Pinpoint the cell where the given text exists, returning its [x, y] midpoint coordinate. 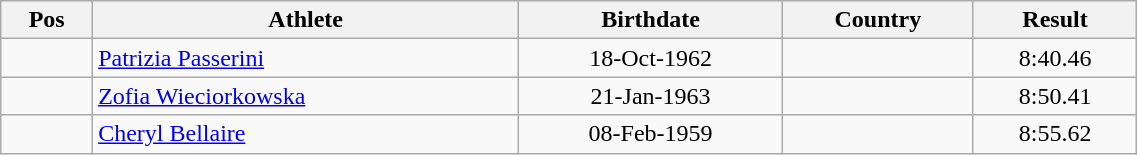
Cheryl Bellaire [306, 134]
18-Oct-1962 [651, 58]
Zofia Wieciorkowska [306, 96]
Patrizia Passerini [306, 58]
8:55.62 [1055, 134]
Pos [47, 20]
Country [878, 20]
Result [1055, 20]
Birthdate [651, 20]
Athlete [306, 20]
08-Feb-1959 [651, 134]
8:40.46 [1055, 58]
21-Jan-1963 [651, 96]
8:50.41 [1055, 96]
